From the cell containing the given text, extract its center point as (x, y) coordinate. 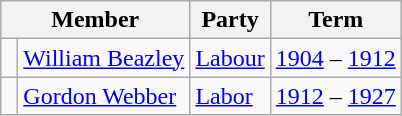
Member (96, 20)
Term (336, 20)
William Beazley (104, 58)
Gordon Webber (104, 96)
Party (230, 20)
1912 – 1927 (336, 96)
1904 – 1912 (336, 58)
Labor (230, 96)
Labour (230, 58)
